Detect which cell encompasses the target text, then output its (X, Y) center coordinate. 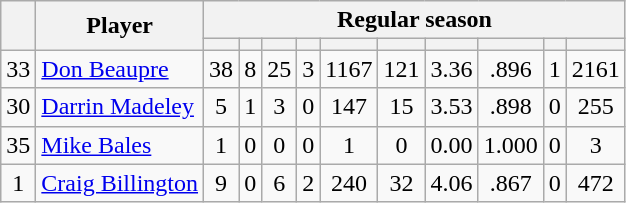
25 (280, 69)
121 (402, 69)
0.00 (452, 145)
3.36 (452, 69)
33 (18, 69)
15 (402, 107)
9 (222, 183)
.867 (510, 183)
Darrin Madeley (120, 107)
Player (120, 26)
Regular season (415, 20)
4.06 (452, 183)
Mike Bales (120, 145)
255 (596, 107)
5 (222, 107)
3.53 (452, 107)
.898 (510, 107)
240 (349, 183)
35 (18, 145)
Craig Billington (120, 183)
1167 (349, 69)
2161 (596, 69)
2 (308, 183)
472 (596, 183)
30 (18, 107)
147 (349, 107)
6 (280, 183)
Don Beaupre (120, 69)
38 (222, 69)
1.000 (510, 145)
32 (402, 183)
8 (250, 69)
.896 (510, 69)
